Return [X, Y] of the center of cell containing provided text 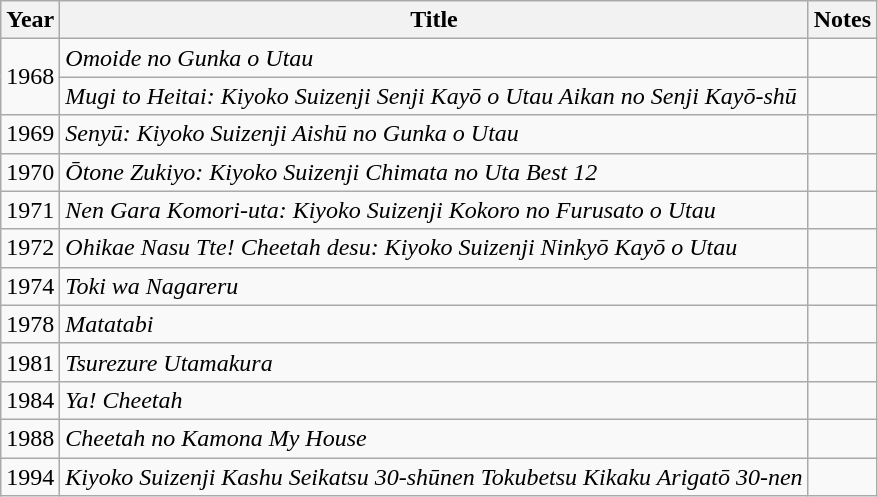
Omoide no Gunka o Utau [434, 58]
1970 [30, 172]
Title [434, 20]
1974 [30, 286]
1978 [30, 324]
1984 [30, 400]
1969 [30, 134]
1988 [30, 438]
Ōtone Zukiyo: Kiyoko Suizenji Chimata no Uta Best 12 [434, 172]
Ohikae Nasu Tte! Cheetah desu: Kiyoko Suizenji Ninkyō Kayō o Utau [434, 248]
Notes [842, 20]
Nen Gara Komori-uta: Kiyoko Suizenji Kokoro no Furusato o Utau [434, 210]
1972 [30, 248]
Toki wa Nagareru [434, 286]
Matatabi [434, 324]
Tsurezure Utamakura [434, 362]
Year [30, 20]
Kiyoko Suizenji Kashu Seikatsu 30-shūnen Tokubetsu Kikaku Arigatō 30-nen [434, 477]
1994 [30, 477]
Cheetah no Kamona My House [434, 438]
Ya! Cheetah [434, 400]
1971 [30, 210]
Senyū: Kiyoko Suizenji Aishū no Gunka o Utau [434, 134]
1981 [30, 362]
Mugi to Heitai: Kiyoko Suizenji Senji Kayō o Utau Aikan no Senji Kayō-shū [434, 96]
1968 [30, 77]
